Scan for the cell matching the given text and deliver its [x, y] coordinate at center. 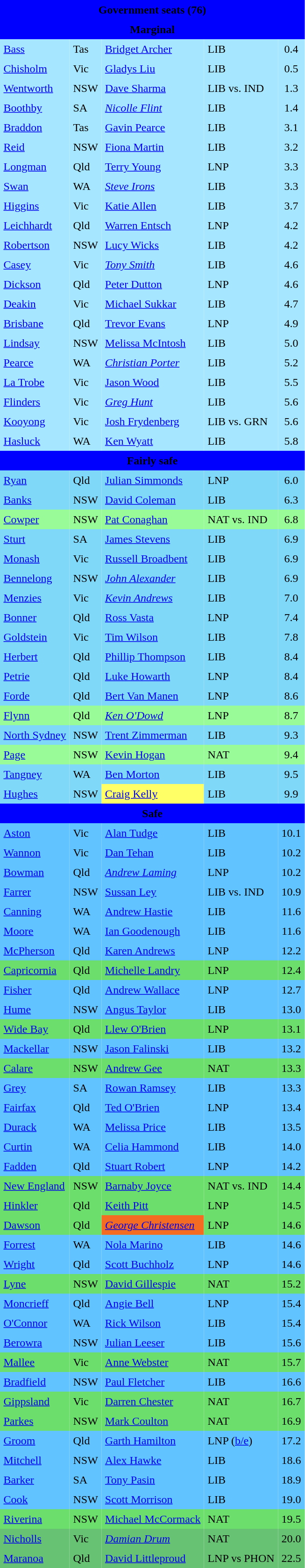
Aston [35, 833]
Berowra [35, 1343]
6.3 [291, 500]
Forde [35, 696]
Brisbane [35, 324]
13.4 [291, 1108]
16.6 [291, 1382]
Phillip Thompson [153, 657]
Marginal [152, 30]
Wentworth [35, 89]
12.2 [291, 951]
La Trobe [35, 383]
Barnaby Joyce [153, 1186]
Tony Pasin [153, 1480]
10.9 [291, 892]
Pat Conaghan [153, 520]
Wannon [35, 853]
Parkes [35, 1421]
Trent Zimmerman [153, 735]
Petrie [35, 677]
Keith Pitt [153, 1206]
10.1 [291, 833]
Farrer [35, 892]
Paul Fletcher [153, 1382]
15.6 [291, 1343]
North Sydney [35, 735]
Gippsland [35, 1402]
LIB vs. GRN [241, 422]
Hughes [35, 794]
9.3 [291, 735]
New England [35, 1186]
Karen Andrews [153, 951]
George Christensen [153, 1225]
Llew O'Brien [153, 1029]
Fadden [35, 1167]
Ryan [35, 481]
Angus Taylor [153, 1010]
Fairfax [35, 1108]
Craig Kelly [153, 794]
Dan Tehan [153, 853]
Forrest [35, 1245]
Groom [35, 1441]
Swan [35, 187]
Goldstein [35, 637]
Angie Bell [153, 1304]
Josh Frydenberg [153, 422]
Hinkler [35, 1206]
Hume [35, 1010]
18.9 [291, 1480]
14.2 [291, 1167]
Bridget Archer [153, 49]
Hasluck [35, 441]
13.2 [291, 1049]
Rick Wilson [153, 1323]
3.1 [291, 128]
Durack [35, 1127]
Michael McCormack [153, 1519]
Terry Young [153, 167]
Russell Broadbent [153, 559]
Julian Leeser [153, 1343]
5.5 [291, 383]
13.1 [291, 1029]
Flynn [35, 716]
Canning [35, 912]
Luke Howarth [153, 677]
Greg Hunt [153, 402]
Leichhardt [35, 226]
John Alexander [153, 579]
Robertson [35, 245]
16.9 [291, 1421]
Melissa McIntosh [153, 343]
Kooyong [35, 422]
0.4 [291, 49]
16.7 [291, 1402]
0.5 [291, 69]
David Coleman [153, 500]
Riverina [35, 1519]
Ross Vasta [153, 618]
Lindsay [35, 343]
6.8 [291, 520]
4.9 [291, 324]
20.0 [291, 1539]
8.6 [291, 696]
Gavin Pearce [153, 128]
Grey [35, 1088]
Scott Morrison [153, 1500]
Andrew Gee [153, 1069]
Page [35, 755]
12.7 [291, 990]
Bert Van Manen [153, 696]
Dickson [35, 285]
Wide Bay [35, 1029]
McPherson [35, 951]
Bowman [35, 873]
Fiona Martin [153, 147]
Menzies [35, 598]
Mallee [35, 1363]
Warren Entsch [153, 226]
Damian Drum [153, 1539]
David Gillespie [153, 1284]
Moore [35, 931]
Nola Marino [153, 1245]
Monash [35, 559]
Andrew Laming [153, 873]
5.2 [291, 363]
Ian Goodenough [153, 931]
Pearce [35, 363]
Mark Coulton [153, 1421]
Trevor Evans [153, 324]
O'Connor [35, 1323]
Andrew Wallace [153, 990]
Jason Wood [153, 383]
4.7 [291, 304]
Fairly safe [152, 461]
9.4 [291, 755]
Lyne [35, 1284]
Mitchell [35, 1461]
14.5 [291, 1206]
Cowper [35, 520]
13.5 [291, 1127]
Sturt [35, 539]
14.4 [291, 1186]
1.4 [291, 108]
Moncrieff [35, 1304]
9.9 [291, 794]
Dawson [35, 1225]
Flinders [35, 402]
13.0 [291, 1010]
Steve Irons [153, 187]
14.0 [291, 1147]
Safe [152, 814]
6.0 [291, 481]
Peter Dutton [153, 285]
Bradfield [35, 1382]
Kevin Andrews [153, 598]
Higgins [35, 206]
7.4 [291, 618]
Alan Tudge [153, 833]
9.5 [291, 775]
Herbert [35, 657]
Celia Hammond [153, 1147]
Stuart Robert [153, 1167]
3.7 [291, 206]
Government seats (76) [152, 10]
Fisher [35, 990]
Cook [35, 1500]
Andrew Hastie [153, 912]
5.8 [291, 441]
Capricornia [35, 971]
Wright [35, 1265]
15.7 [291, 1363]
Jason Falinski [153, 1049]
Braddon [35, 128]
19.0 [291, 1500]
Michelle Landry [153, 971]
Boothby [35, 108]
Scott Buchholz [153, 1265]
Nicholls [35, 1539]
12.4 [291, 971]
Ben Morton [153, 775]
Nicolle Flint [153, 108]
Ken Wyatt [153, 441]
7.0 [291, 598]
Garth Hamilton [153, 1441]
8.7 [291, 716]
Kevin Hogan [153, 755]
Darren Chester [153, 1402]
Rowan Ramsey [153, 1088]
Michael Sukkar [153, 304]
Mackellar [35, 1049]
1.3 [291, 89]
Barker [35, 1480]
5.0 [291, 343]
Ted O'Brien [153, 1108]
17.2 [291, 1441]
Melissa Price [153, 1127]
Banks [35, 500]
Tim Wilson [153, 637]
Gladys Liu [153, 69]
Bass [35, 49]
Ken O'Dowd [153, 716]
Katie Allen [153, 206]
7.8 [291, 637]
Deakin [35, 304]
Julian Simmonds [153, 481]
18.6 [291, 1461]
Reid [35, 147]
Calare [35, 1069]
LNP (b/e) [241, 1441]
15.2 [291, 1284]
Alex Hawke [153, 1461]
James Stevens [153, 539]
Bonner [35, 618]
3.2 [291, 147]
Dave Sharma [153, 89]
Bennelong [35, 579]
Sussan Ley [153, 892]
Lucy Wicks [153, 245]
Chisholm [35, 69]
Christian Porter [153, 363]
Curtin [35, 1147]
19.5 [291, 1519]
Anne Webster [153, 1363]
Casey [35, 265]
Tony Smith [153, 265]
Tangney [35, 775]
Longman [35, 167]
